Extract the (x, y) coordinate from the center of the cell holding the provided text.  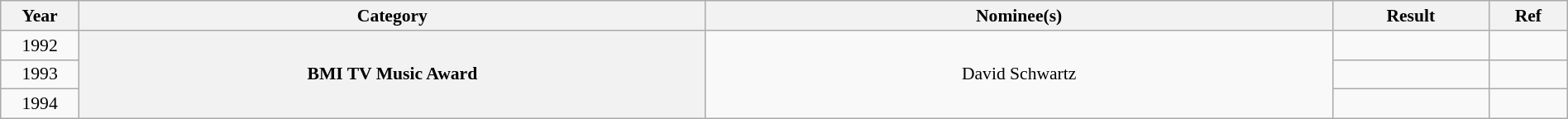
David Schwartz (1019, 74)
Ref (1528, 16)
Year (40, 16)
1993 (40, 74)
Nominee(s) (1019, 16)
Result (1411, 16)
BMI TV Music Award (392, 74)
1992 (40, 45)
Category (392, 16)
1994 (40, 104)
